Return the (X, Y) coordinate for the center point of the cell that contains the specified text.  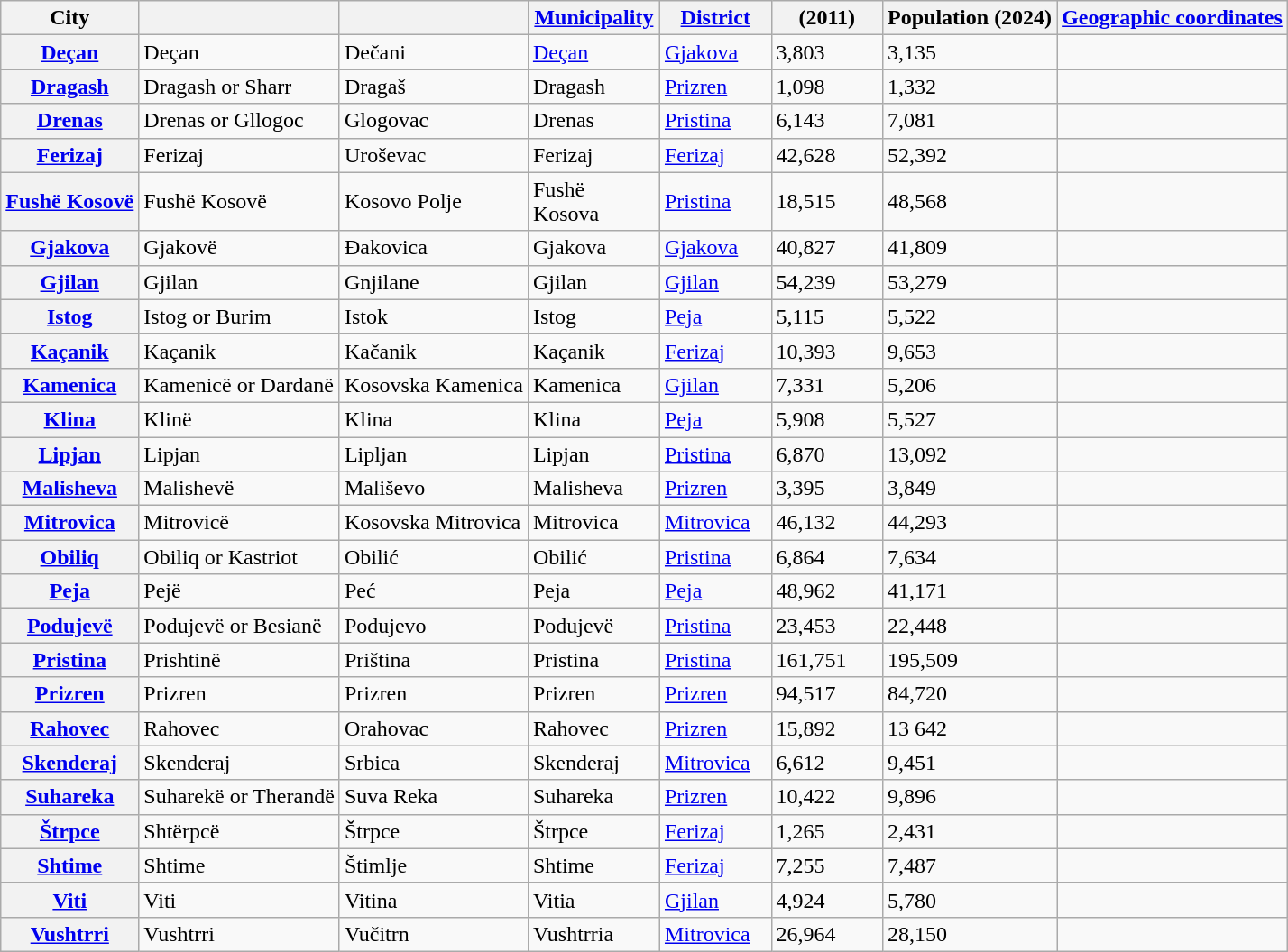
3,803 (827, 52)
6,143 (827, 121)
Štimlje (433, 865)
3,849 (971, 489)
Dečani (433, 52)
1,098 (827, 87)
10,422 (827, 797)
13 642 (971, 728)
Lipljan (433, 453)
6,864 (827, 557)
Kamenicë or Dardanë (240, 385)
Kosovska Kamenica (433, 385)
Municipality (593, 18)
Fushë Kosova (593, 202)
Gjakovë (240, 248)
Podujevo (433, 626)
Vučitrn (433, 934)
4,924 (827, 900)
5,780 (971, 900)
48,568 (971, 202)
Vitia (593, 900)
53,279 (971, 282)
Peć (433, 591)
7,634 (971, 557)
Kosovo Polje (433, 202)
48,962 (827, 591)
Geographic coordinates (1173, 18)
Drenas or Gllogoc (240, 121)
42,628 (827, 155)
Vushtrria (593, 934)
Gnjilane (433, 282)
Đakovica (433, 248)
Uroševac (433, 155)
1,265 (827, 831)
5,206 (971, 385)
9,653 (971, 351)
2,431 (971, 831)
Obiliq (70, 557)
40,827 (827, 248)
Glogovac (433, 121)
6,870 (827, 453)
District (715, 18)
Mališevo (433, 489)
Podujevë or Besianë (240, 626)
6,612 (827, 763)
Srbica (433, 763)
Suva Reka (433, 797)
41,809 (971, 248)
Priština (433, 660)
5,527 (971, 419)
Istog or Burim (240, 316)
3,135 (971, 52)
Suharekë or Therandë (240, 797)
5,908 (827, 419)
Klinë (240, 419)
Dragash or Sharr (240, 87)
Dragaš (433, 87)
5,522 (971, 316)
9,451 (971, 763)
54,239 (827, 282)
26,964 (827, 934)
7,331 (827, 385)
41,171 (971, 591)
13,092 (971, 453)
84,720 (971, 694)
9,896 (971, 797)
Kosovska Mitrovica (433, 523)
44,293 (971, 523)
23,453 (827, 626)
Istok (433, 316)
(2011) (827, 18)
28,150 (971, 934)
Mitrovicë (240, 523)
Population (2024) (971, 18)
1,332 (971, 87)
Shtërpcë (240, 831)
7,081 (971, 121)
10,393 (827, 351)
46,132 (827, 523)
7,255 (827, 865)
City (70, 18)
Kačanik (433, 351)
Vitina (433, 900)
94,517 (827, 694)
52,392 (971, 155)
22,448 (971, 626)
Orahovac (433, 728)
195,509 (971, 660)
5,115 (827, 316)
Obiliq or Kastriot (240, 557)
Malishevë (240, 489)
18,515 (827, 202)
15,892 (827, 728)
Prishtinë (240, 660)
3,395 (827, 489)
7,487 (971, 865)
Pejë (240, 591)
161,751 (827, 660)
